Return [x, y] of the center of cell containing provided text 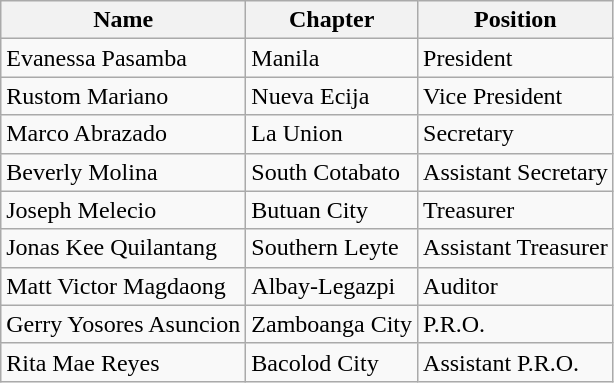
Vice President [516, 96]
Treasurer [516, 210]
Gerry Yosores Asuncion [124, 324]
South Cotabato [332, 172]
Auditor [516, 286]
Butuan City [332, 210]
Joseph Melecio [124, 210]
Bacolod City [332, 362]
Manila [332, 58]
Beverly Molina [124, 172]
Evanessa Pasamba [124, 58]
Rita Mae Reyes [124, 362]
Nueva Ecija [332, 96]
President [516, 58]
Position [516, 20]
Jonas Kee Quilantang [124, 248]
P.R.O. [516, 324]
Name [124, 20]
Zamboanga City [332, 324]
Assistant P.R.O. [516, 362]
Assistant Secretary [516, 172]
Rustom Mariano [124, 96]
Chapter [332, 20]
Matt Victor Magdaong [124, 286]
Secretary [516, 134]
Southern Leyte [332, 248]
Assistant Treasurer [516, 248]
Albay-Legazpi [332, 286]
Marco Abrazado [124, 134]
La Union [332, 134]
